Provide the [X, Y] coordinate of the cell's center where the given text is located.  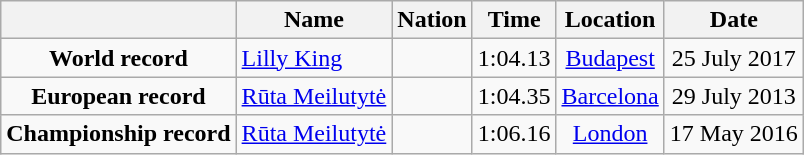
Location [610, 20]
1:06.16 [514, 134]
Time [514, 20]
17 May 2016 [734, 134]
Date [734, 20]
Barcelona [610, 96]
Budapest [610, 58]
Lilly King [314, 58]
25 July 2017 [734, 58]
1:04.35 [514, 96]
Championship record [118, 134]
World record [118, 58]
Nation [432, 20]
London [610, 134]
1:04.13 [514, 58]
Name [314, 20]
European record [118, 96]
29 July 2013 [734, 96]
